Return [X, Y] of the center of cell containing provided text 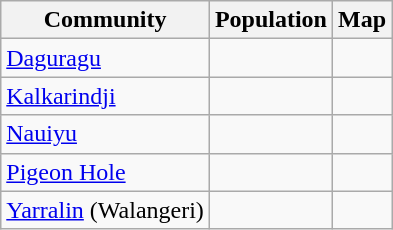
Pigeon Hole [106, 172]
Nauiyu [106, 134]
Community [106, 20]
Daguragu [106, 58]
Population [270, 20]
Kalkarindji [106, 96]
Map [362, 20]
Yarralin (Walangeri) [106, 210]
